Capture the cell that displays the provided text and extract its [X, Y] central coordinate. 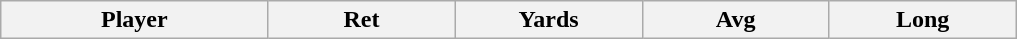
Player [134, 20]
Yards [548, 20]
Ret [362, 20]
Long [922, 20]
Avg [736, 20]
